Identify which cell holds the provided text, then report its (X, Y) central coordinate. 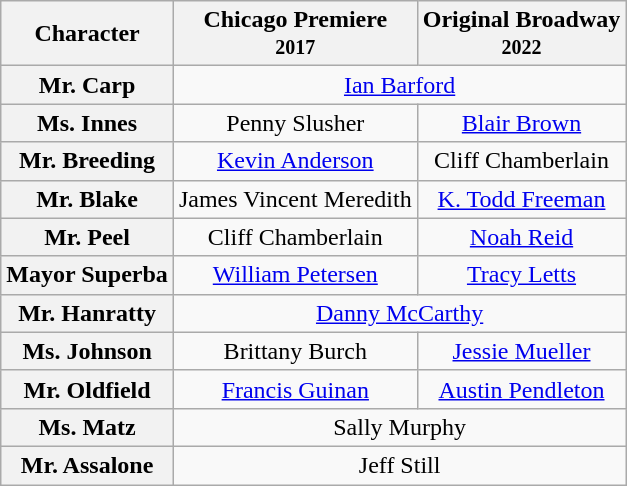
Danny McCarthy (399, 313)
Mr. Carp (88, 85)
Chicago Premiere2017 (295, 34)
William Petersen (295, 275)
Jessie Mueller (522, 351)
Francis Guinan (295, 389)
Kevin Anderson (295, 161)
Ms. Johnson (88, 351)
Ms. Matz (88, 427)
Mr. Oldfield (88, 389)
Original Broadway2022 (522, 34)
Austin Pendleton (522, 389)
Noah Reid (522, 237)
Brittany Burch (295, 351)
Mr. Peel (88, 237)
Mr. Breeding (88, 161)
Jeff Still (399, 465)
Character (88, 34)
Ms. Innes (88, 123)
Mr. Assalone (88, 465)
Ian Barford (399, 85)
James Vincent Meredith (295, 199)
Sally Murphy (399, 427)
K. Todd Freeman (522, 199)
Mr. Hanratty (88, 313)
Mr. Blake (88, 199)
Mayor Superba (88, 275)
Blair Brown (522, 123)
Tracy Letts (522, 275)
Penny Slusher (295, 123)
